Extract the [x, y] coordinate from the center of the cell holding the provided text.  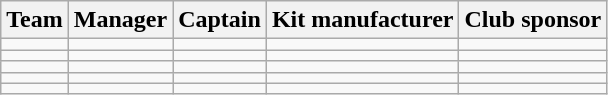
Team [35, 20]
Captain [220, 20]
Club sponsor [533, 20]
Manager [120, 20]
Kit manufacturer [362, 20]
